For the text-containing cell, return its midpoint in (X, Y) coordinate format. 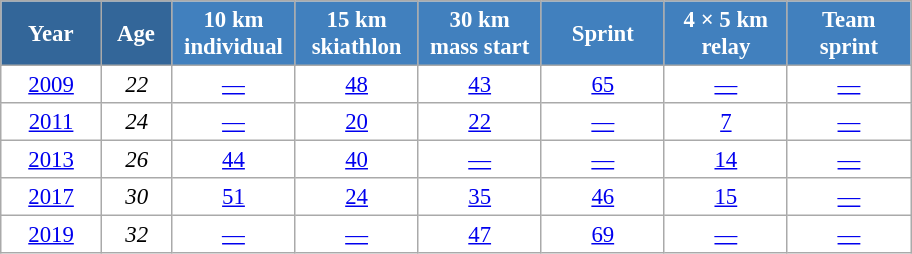
47 (480, 235)
20 (356, 122)
Sprint (602, 34)
65 (602, 85)
4 × 5 km relay (726, 34)
51 (234, 197)
2011 (52, 122)
2019 (52, 235)
2013 (52, 160)
35 (480, 197)
48 (356, 85)
32 (136, 235)
2009 (52, 85)
30 km mass start (480, 34)
2017 (52, 197)
69 (602, 235)
Year (52, 34)
44 (234, 160)
15 (726, 197)
Age (136, 34)
10 km individual (234, 34)
43 (480, 85)
46 (602, 197)
26 (136, 160)
7 (726, 122)
30 (136, 197)
Team sprint (848, 34)
15 km skiathlon (356, 34)
14 (726, 160)
40 (356, 160)
